Extract the (X, Y) coordinate from the center of the cell holding the provided text.  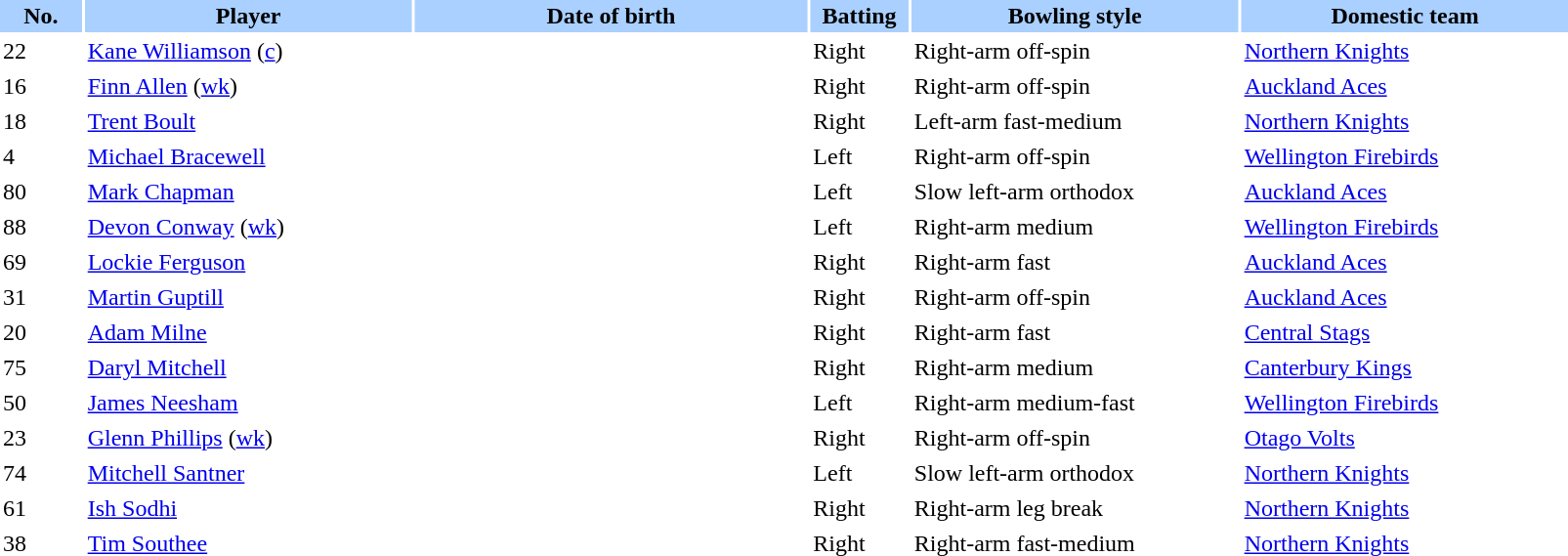
Date of birth (612, 16)
Player (248, 16)
22 (41, 51)
Mark Chapman (248, 192)
Right-arm leg break (1075, 508)
50 (41, 403)
Glenn Phillips (wk) (248, 438)
No. (41, 16)
Right-arm medium-fast (1075, 403)
61 (41, 508)
Ish Sodhi (248, 508)
Lockie Ferguson (248, 262)
20 (41, 332)
Batting (859, 16)
Devon Conway (wk) (248, 227)
James Neesham (248, 403)
31 (41, 297)
74 (41, 473)
16 (41, 86)
69 (41, 262)
23 (41, 438)
Trent Boult (248, 121)
Bowling style (1075, 16)
Mitchell Santner (248, 473)
Finn Allen (wk) (248, 86)
18 (41, 121)
Martin Guptill (248, 297)
Daryl Mitchell (248, 367)
Michael Bracewell (248, 156)
88 (41, 227)
4 (41, 156)
80 (41, 192)
Adam Milne (248, 332)
75 (41, 367)
Kane Williamson (c) (248, 51)
Left-arm fast-medium (1075, 121)
